Scan for the cell matching the given text and deliver its (X, Y) coordinate at center. 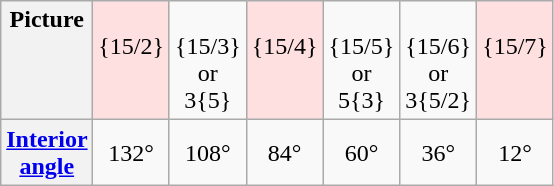
132° (132, 152)
{15/4} (284, 60)
{15/5} or 5{3} (362, 60)
{15/2} (132, 60)
108° (208, 152)
{15/3} or 3{5} (208, 60)
84° (284, 152)
36° (438, 152)
{15/7} (516, 60)
{15/6} or 3{5/2} (438, 60)
12° (516, 152)
Picture (47, 60)
Interior angle (47, 152)
60° (362, 152)
